Capture the cell that displays the provided text and extract its (X, Y) central coordinate. 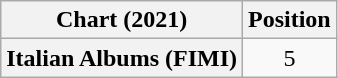
Italian Albums (FIMI) (122, 58)
Position (290, 20)
5 (290, 58)
Chart (2021) (122, 20)
